Provide the [x, y] coordinate of the cell's center where the given text is located.  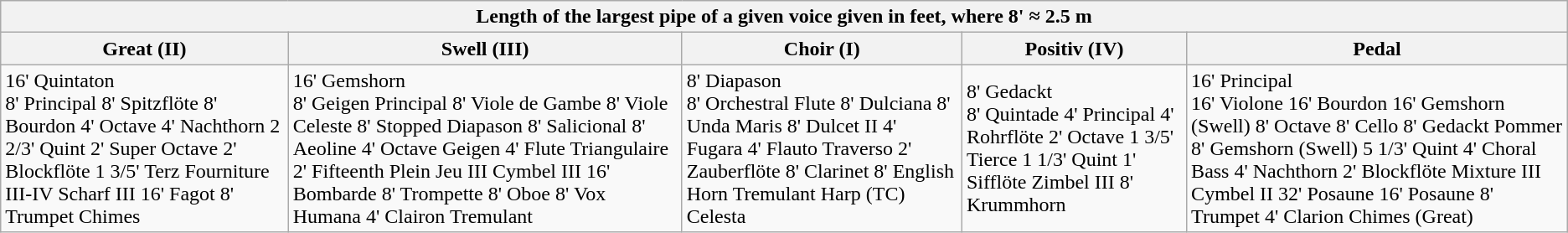
Positiv (IV) [1074, 49]
8' Gedackt8' Quintade 4' Principal 4' Rohrflöte 2' Octave 1 3/5' Tierce 1 1/3' Quint 1' Sifflöte Zimbel III 8' Krummhorn [1074, 148]
Choir (I) [822, 49]
Great (II) [144, 49]
Length of the largest pipe of a given voice given in feet, where 8' ≈ 2.5 m [784, 17]
Pedal [1377, 49]
Swell (III) [485, 49]
